Extract the [x, y] coordinate from the center of the cell holding the provided text.  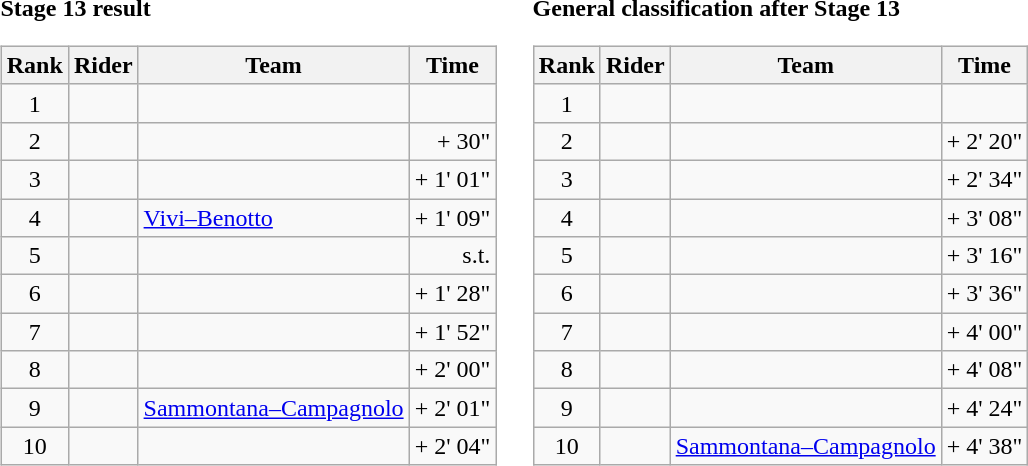
+ 4' 08" [984, 370]
+ 4' 24" [984, 408]
+ 1' 52" [452, 332]
+ 30" [452, 141]
+ 3' 16" [984, 256]
+ 1' 09" [452, 217]
+ 4' 00" [984, 332]
+ 1' 01" [452, 179]
+ 2' 01" [452, 408]
+ 2' 04" [452, 446]
+ 2' 00" [452, 370]
+ 2' 20" [984, 141]
+ 3' 36" [984, 294]
+ 2' 34" [984, 179]
Vivi–Benotto [274, 217]
+ 3' 08" [984, 217]
+ 4' 38" [984, 446]
+ 1' 28" [452, 294]
s.t. [452, 256]
